Return [x, y] of the center of cell containing provided text 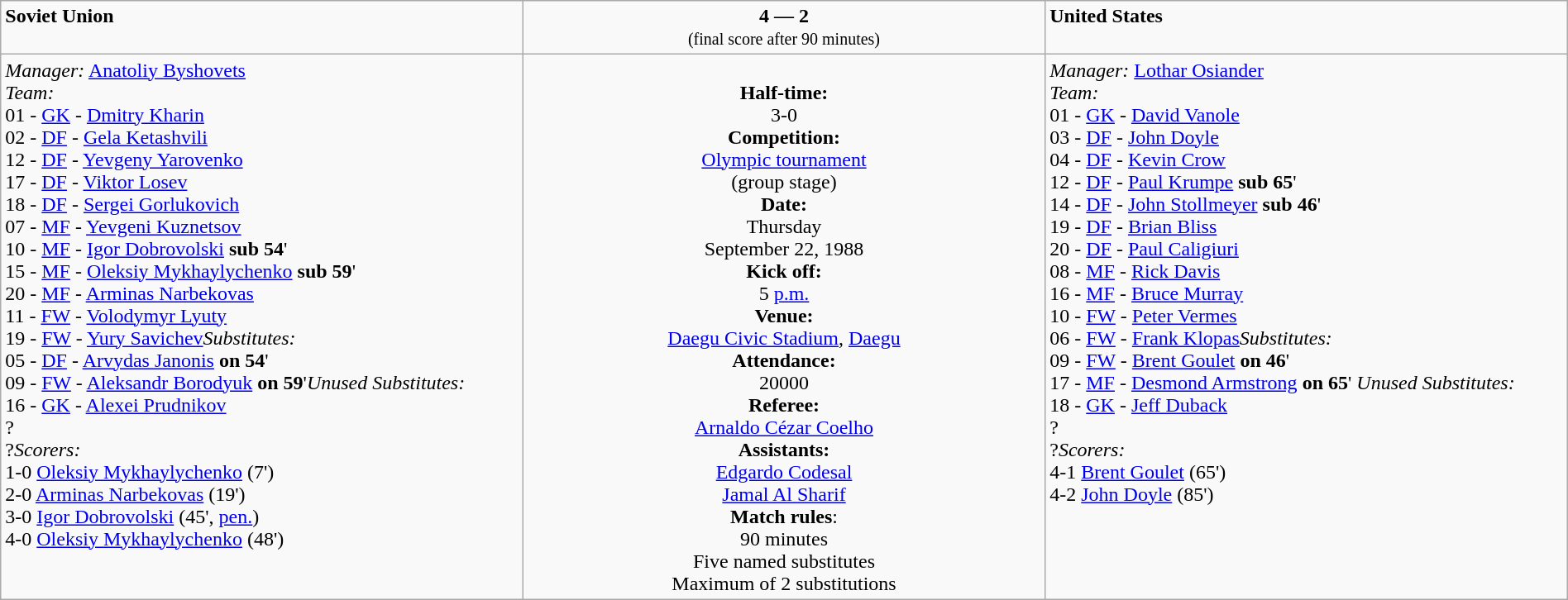
4 — 2(final score after 90 minutes) [784, 28]
United States [1307, 28]
Soviet Union [262, 28]
